Scan for the cell matching the given text and deliver its (X, Y) coordinate at center. 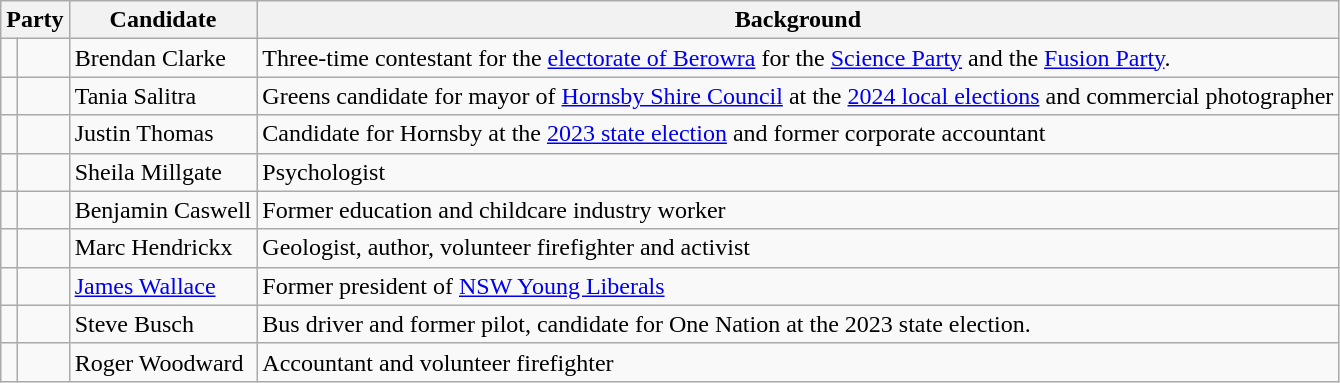
Steve Busch (163, 324)
Former president of NSW Young Liberals (798, 286)
Former education and childcare industry worker (798, 210)
Party (35, 20)
Candidate for Hornsby at the 2023 state election and former corporate accountant (798, 134)
Candidate (163, 20)
Psychologist (798, 172)
Tania Salitra (163, 96)
Accountant and volunteer firefighter (798, 362)
Geologist, author, volunteer firefighter and activist (798, 248)
Three-time contestant for the electorate of Berowra for the Science Party and the Fusion Party. (798, 58)
Justin Thomas (163, 134)
Sheila Millgate (163, 172)
Brendan Clarke (163, 58)
Greens candidate for mayor of Hornsby Shire Council at the 2024 local elections and commercial photographer (798, 96)
Background (798, 20)
Marc Hendrickx (163, 248)
Roger Woodward (163, 362)
Bus driver and former pilot, candidate for One Nation at the 2023 state election. (798, 324)
James Wallace (163, 286)
Benjamin Caswell (163, 210)
